Locate the cell with the specified text and output its [X, Y] center coordinate. 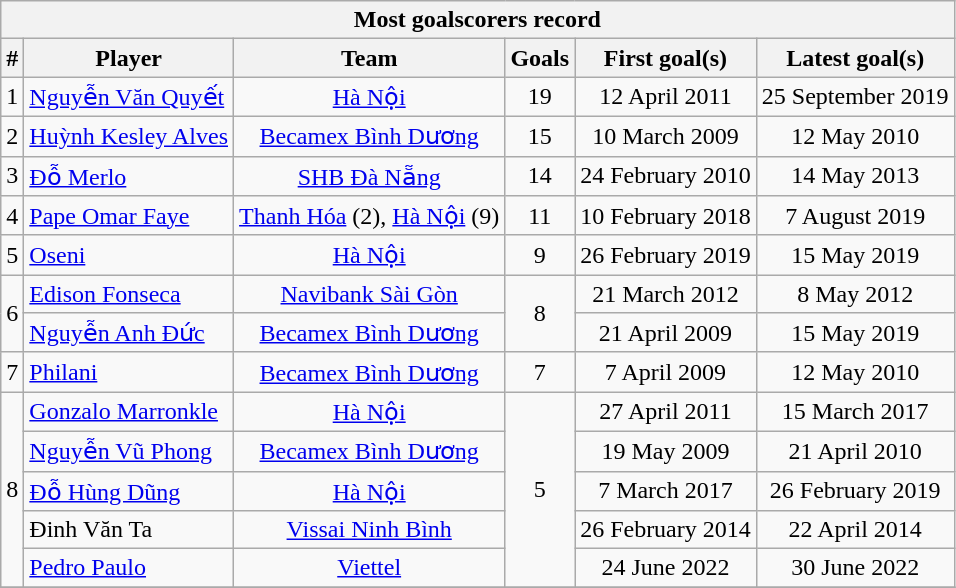
Gonzalo Marronkle [129, 412]
Đinh Văn Ta [129, 530]
21 April 2009 [666, 333]
26 February 2014 [666, 530]
Pape Omar Faye [129, 216]
Latest goal(s) [855, 58]
Thanh Hóa (2), Hà Nội (9) [370, 216]
10 February 2018 [666, 216]
7 April 2009 [666, 372]
21 March 2012 [666, 294]
Viettel [370, 568]
15 [540, 136]
22 April 2014 [855, 530]
Pedro Paulo [129, 568]
Đỗ Hùng Dũng [129, 491]
# [12, 58]
Oseni [129, 255]
30 June 2022 [855, 568]
27 April 2011 [666, 412]
24 June 2022 [666, 568]
7 March 2017 [666, 491]
1 [12, 97]
19 [540, 97]
Nguyễn Văn Quyết [129, 97]
Nguyễn Anh Đức [129, 333]
14 May 2013 [855, 176]
12 April 2011 [666, 97]
2 [12, 136]
11 [540, 216]
24 February 2010 [666, 176]
Team [370, 58]
Đỗ Merlo [129, 176]
8 May 2012 [855, 294]
6 [12, 314]
25 September 2019 [855, 97]
Huỳnh Kesley Alves [129, 136]
7 August 2019 [855, 216]
First goal(s) [666, 58]
14 [540, 176]
19 May 2009 [666, 451]
4 [12, 216]
Goals [540, 58]
Edison Fonseca [129, 294]
9 [540, 255]
Player [129, 58]
Nguyễn Vũ Phong [129, 451]
15 March 2017 [855, 412]
3 [12, 176]
10 March 2009 [666, 136]
Vissai Ninh Bình [370, 530]
Philani [129, 372]
21 April 2010 [855, 451]
Most goalscorers record [478, 20]
Navibank Sài Gòn [370, 294]
SHB Đà Nẵng [370, 176]
